Return (x, y) of the center of cell containing provided text 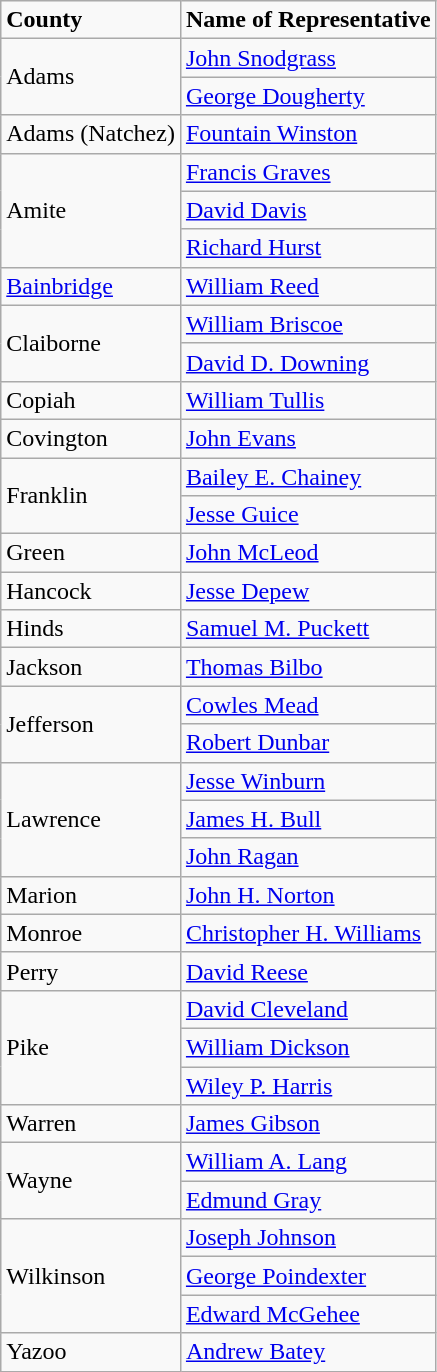
William A. Lang (308, 1162)
Wayne (91, 1181)
David Cleveland (308, 1009)
William Reed (308, 286)
Bailey E. Chainey (308, 477)
David D. Downing (308, 362)
Cowles Mead (308, 705)
Marion (91, 895)
Wilkinson (91, 1276)
Adams (Natchez) (91, 134)
Monroe (91, 933)
Franklin (91, 496)
Perry (91, 971)
Thomas Bilbo (308, 667)
James Gibson (308, 1124)
Yazoo (91, 1352)
Copiah (91, 400)
Claiborne (91, 343)
Hinds (91, 629)
Edward McGehee (308, 1314)
Jesse Depew (308, 591)
Francis Graves (308, 172)
David Reese (308, 971)
Robert Dunbar (308, 743)
George Poindexter (308, 1276)
Edmund Gray (308, 1200)
Covington (91, 438)
Amite (91, 210)
Warren (91, 1124)
James H. Bull (308, 819)
Samuel M. Puckett (308, 629)
Jackson (91, 667)
Adams (91, 77)
John Evans (308, 438)
County (91, 20)
Green (91, 553)
Bainbridge (91, 286)
Lawrence (91, 819)
David Davis (308, 210)
Jefferson (91, 724)
William Tullis (308, 400)
Jesse Winburn (308, 781)
Hancock (91, 591)
John McLeod (308, 553)
Richard Hurst (308, 248)
George Dougherty (308, 96)
Joseph Johnson (308, 1238)
Wiley P. Harris (308, 1085)
Christopher H. Williams (308, 933)
William Dickson (308, 1047)
John Ragan (308, 857)
Name of Representative (308, 20)
Fountain Winston (308, 134)
John H. Norton (308, 895)
Jesse Guice (308, 515)
Andrew Batey (308, 1352)
John Snodgrass (308, 58)
Pike (91, 1047)
William Briscoe (308, 324)
